Return the [X, Y] coordinate for the center point of the cell that contains the specified text.  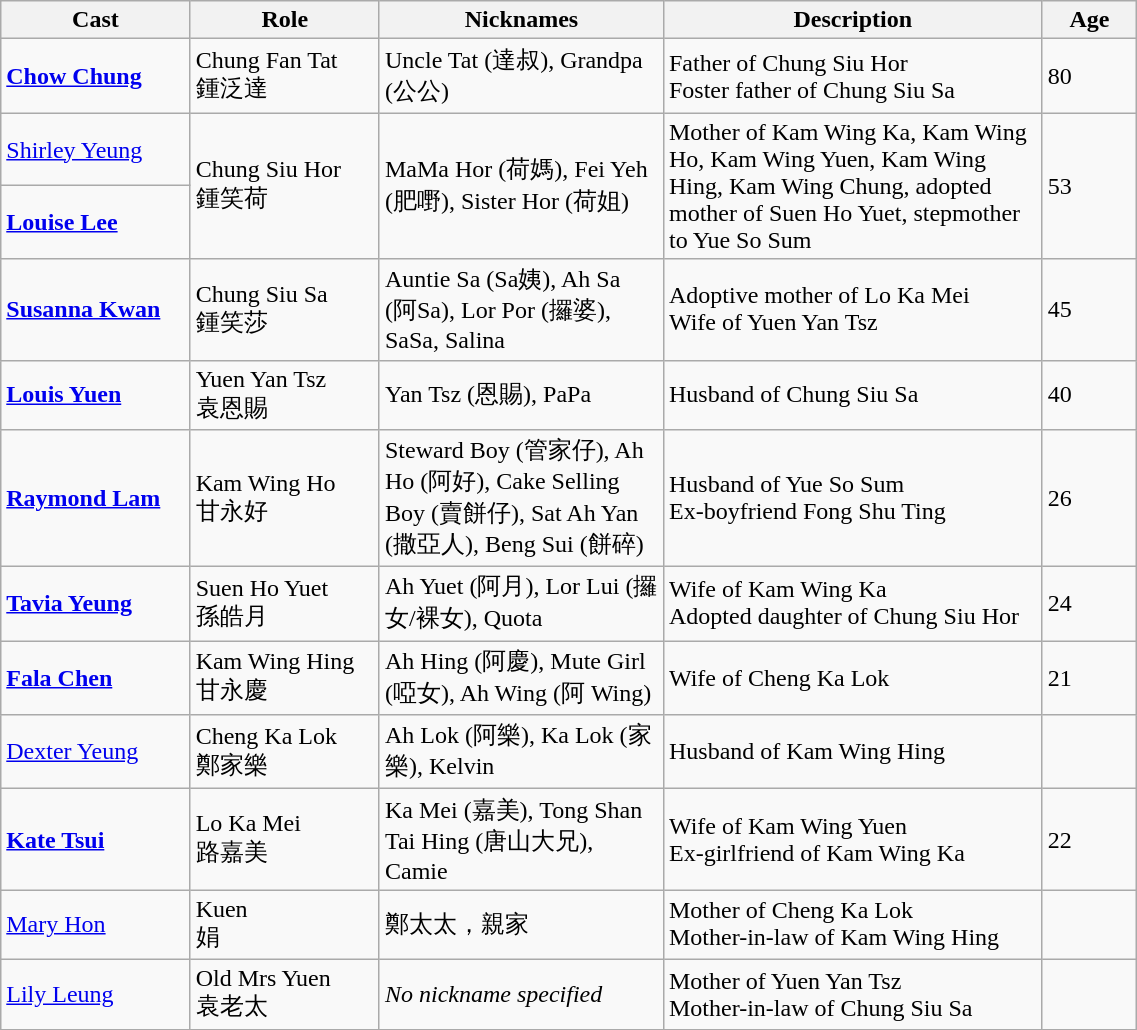
24 [1090, 604]
Wife of Cheng Ka Lok [852, 678]
Auntie Sa (Sa姨), Ah Sa (阿Sa), Lor Por (攞婆), SaSa, Salina [521, 310]
Tavia Yeung [96, 604]
Adoptive mother of Lo Ka MeiWife of Yuen Yan Tsz [852, 310]
Husband of Yue So SumEx-boyfriend Fong Shu Ting [852, 498]
26 [1090, 498]
Mary Hon [96, 925]
Chow Chung [96, 76]
53 [1090, 186]
Dexter Yeung [96, 752]
45 [1090, 310]
Ah Yuet (阿月), Lor Lui (攞女/裸女), Quota [521, 604]
鄭太太，親家 [521, 925]
Yan Tsz (恩賜), PaPa [521, 395]
Chung Fan Tat鍾泛達 [284, 76]
Lily Leung [96, 994]
Fala Chen [96, 678]
40 [1090, 395]
Yuen Yan Tsz袁恩賜 [284, 395]
Cast [96, 20]
Mother of Cheng Ka LokMother-in-law of Kam Wing Hing [852, 925]
Father of Chung Siu HorFoster father of Chung Siu Sa [852, 76]
No nickname specified [521, 994]
Shirley Yeung [96, 150]
21 [1090, 678]
Cheng Ka Lok鄭家樂 [284, 752]
Kate Tsui [96, 840]
Wife of Kam Wing KaAdopted daughter of Chung Siu Hor [852, 604]
Susanna Kwan [96, 310]
Ah Hing (阿慶), Mute Girl (啞女), Ah Wing (阿 Wing) [521, 678]
Suen Ho Yuet孫皓月 [284, 604]
Ah Lok (阿樂), Ka Lok (家樂), Kelvin [521, 752]
Ka Mei (嘉美), Tong Shan Tai Hing (唐山大兄), Camie [521, 840]
22 [1090, 840]
Uncle Tat (達叔), Grandpa (公公) [521, 76]
Chung Siu Hor鍾笑荷 [284, 186]
Wife of Kam Wing Yuen Ex-girlfriend of Kam Wing Ka [852, 840]
Steward Boy (管家仔), Ah Ho (阿好), Cake Selling Boy (賣餅仔), Sat Ah Yan (撒亞人), Beng Sui (餅碎) [521, 498]
Louise Lee [96, 222]
Kuen娟 [284, 925]
Louis Yuen [96, 395]
Husband of Chung Siu Sa [852, 395]
Husband of Kam Wing Hing [852, 752]
Mother of Yuen Yan TszMother-in-law of Chung Siu Sa [852, 994]
Raymond Lam [96, 498]
Age [1090, 20]
Mother of Kam Wing Ka, Kam Wing Ho, Kam Wing Yuen, Kam Wing Hing, Kam Wing Chung, adopted mother of Suen Ho Yuet, stepmother to Yue So Sum [852, 186]
Old Mrs Yuen袁老太 [284, 994]
80 [1090, 76]
Role [284, 20]
MaMa Hor (荷媽), Fei Yeh (肥嘢), Sister Hor (荷姐) [521, 186]
Lo Ka Mei路嘉美 [284, 840]
Kam Wing Ho甘永好 [284, 498]
Nicknames [521, 20]
Description [852, 20]
Chung Siu Sa鍾笑莎 [284, 310]
Kam Wing Hing甘永慶 [284, 678]
